For the text-containing cell, return its midpoint in [X, Y] coordinate format. 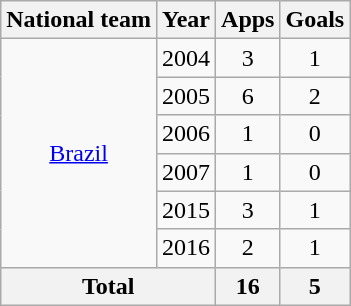
Total [108, 286]
Brazil [79, 153]
2007 [186, 172]
2015 [186, 210]
Goals [315, 20]
5 [315, 286]
2005 [186, 96]
Year [186, 20]
2004 [186, 58]
6 [248, 96]
16 [248, 286]
Apps [248, 20]
2016 [186, 248]
National team [79, 20]
2006 [186, 134]
